Detect which cell encompasses the target text, then output its [X, Y] center coordinate. 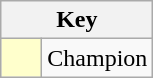
Champion [98, 58]
Key [77, 20]
